For the text-containing cell, return its midpoint in [X, Y] coordinate format. 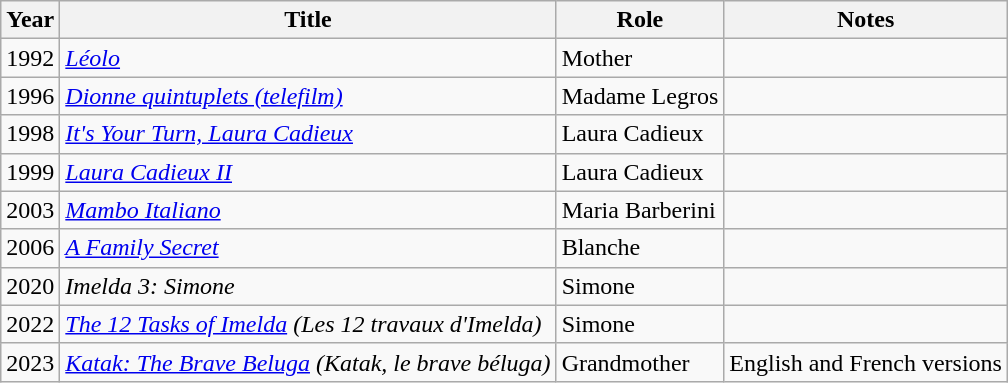
1999 [30, 172]
The 12 Tasks of Imelda (Les 12 travaux d'Imelda) [308, 324]
Léolo [308, 58]
Dionne quintuplets (telefilm) [308, 96]
Role [640, 20]
Year [30, 20]
Madame Legros [640, 96]
A Family Secret [308, 248]
2003 [30, 210]
1996 [30, 96]
Maria Barberini [640, 210]
1992 [30, 58]
2022 [30, 324]
Laura Cadieux II [308, 172]
Title [308, 20]
1998 [30, 134]
English and French versions [866, 362]
Katak: The Brave Beluga (Katak, le brave béluga) [308, 362]
2023 [30, 362]
Notes [866, 20]
Grandmother [640, 362]
It's Your Turn, Laura Cadieux [308, 134]
Mother [640, 58]
Mambo Italiano [308, 210]
2020 [30, 286]
Blanche [640, 248]
Imelda 3: Simone [308, 286]
2006 [30, 248]
